From the cell containing the given text, extract its center point as (X, Y) coordinate. 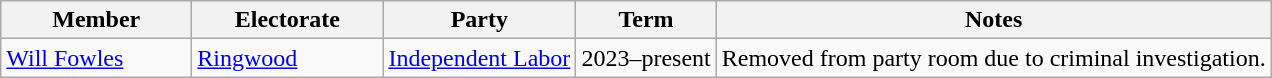
Ringwood (288, 58)
Party (480, 20)
Independent Labor (480, 58)
Notes (994, 20)
Member (96, 20)
Electorate (288, 20)
Removed from party room due to criminal investigation. (994, 58)
Will Fowles (96, 58)
2023–present (646, 58)
Term (646, 20)
